For the text-containing cell, return its midpoint in (X, Y) coordinate format. 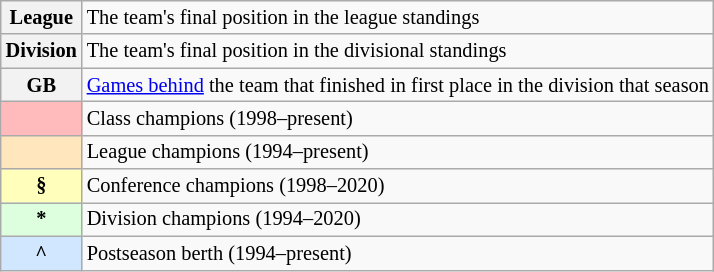
The team's final position in the league standings (398, 17)
The team's final position in the divisional standings (398, 51)
GB (42, 85)
League champions (1994–present) (398, 152)
Games behind the team that finished in first place in the division that season (398, 85)
Division (42, 51)
§ (42, 186)
* (42, 219)
Postseason berth (1994–present) (398, 253)
League (42, 17)
Class champions (1998–present) (398, 118)
Conference champions (1998–2020) (398, 186)
^ (42, 253)
Division champions (1994–2020) (398, 219)
